Capture the cell that displays the provided text and extract its (x, y) central coordinate. 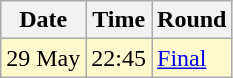
Time (119, 20)
Date (44, 20)
Final (192, 58)
29 May (44, 58)
22:45 (119, 58)
Round (192, 20)
